Find where the given text appears and provide that cell's center as (X, Y) coordinate. 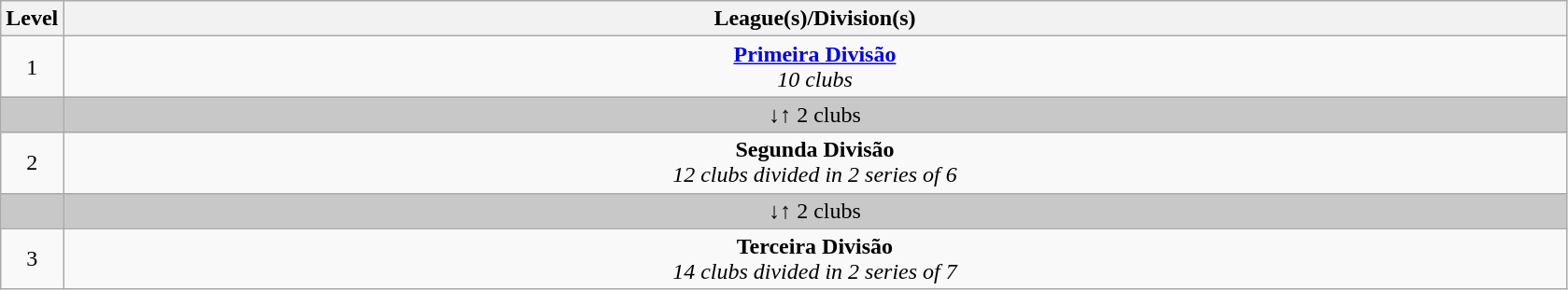
Level (32, 19)
Terceira Divisão14 clubs divided in 2 series of 7 (814, 259)
1 (32, 67)
Segunda Divisão12 clubs divided in 2 series of 6 (814, 162)
2 (32, 162)
League(s)/Division(s) (814, 19)
Primeira Divisão10 clubs (814, 67)
3 (32, 259)
